Locate the cell with the specified text and output its (X, Y) center coordinate. 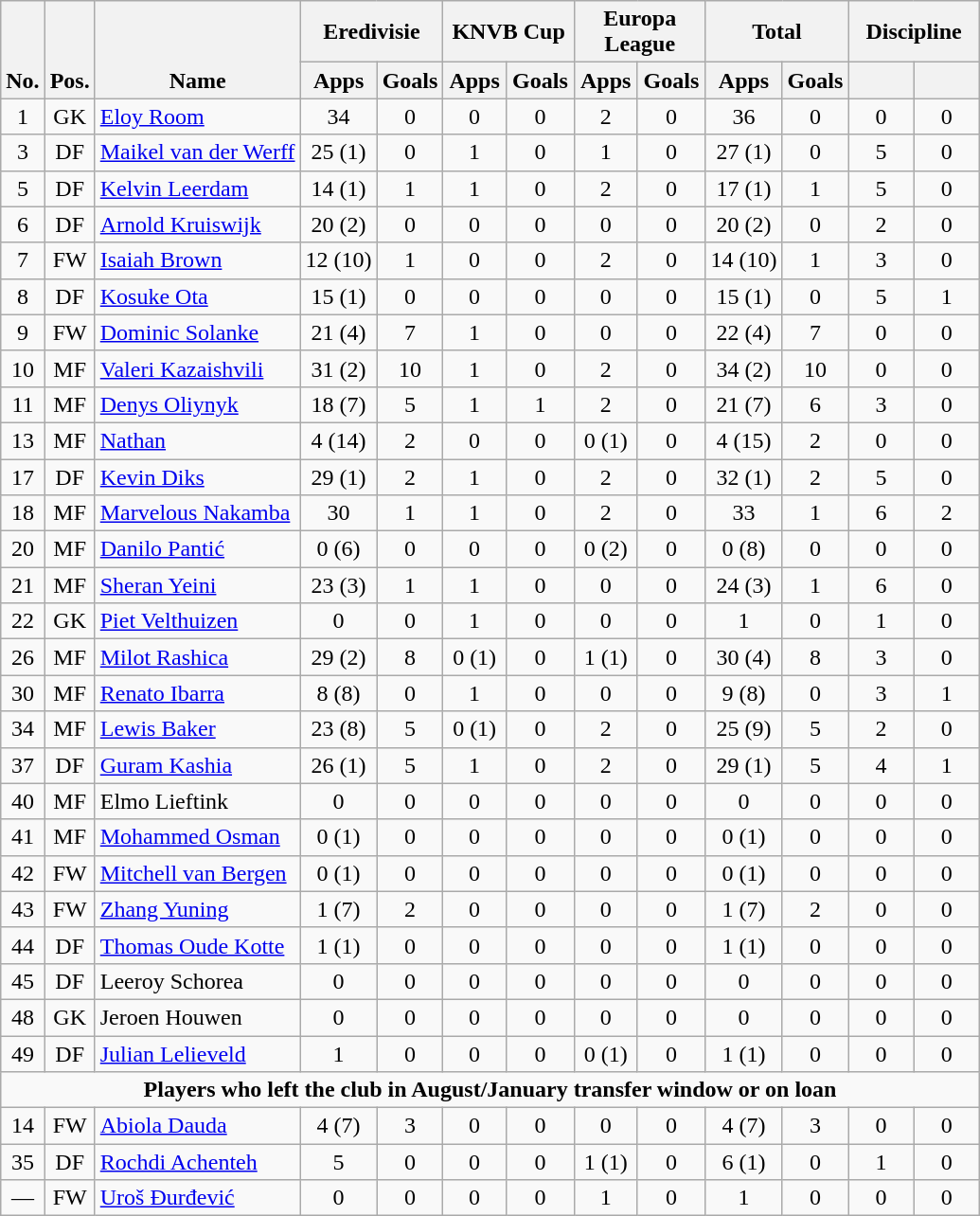
45 (23, 981)
30 (4) (744, 657)
11 (23, 404)
41 (23, 837)
36 (744, 116)
Guram Kashia (197, 765)
Pos. (70, 49)
13 (23, 440)
18 (7) (339, 404)
Elmo Lieftink (197, 801)
27 (1) (744, 152)
Thomas Oude Kotte (197, 945)
Eredivisie (371, 32)
33 (744, 513)
Players who left the club in August/January transfer window or on loan (490, 1090)
4 (881, 765)
17 (23, 476)
6 (1) (744, 1162)
Abiola Dauda (197, 1126)
Dominic Solanke (197, 332)
Sheran Yeini (197, 585)
Zhang Yuning (197, 909)
Lewis Baker (197, 729)
21 (23, 585)
Rochdi Achenteh (197, 1162)
40 (23, 801)
9 (23, 332)
Eloy Room (197, 116)
Mohammed Osman (197, 837)
25 (1) (339, 152)
17 (1) (744, 188)
KNVB Cup (509, 32)
0 (6) (339, 549)
Marvelous Nakamba (197, 513)
12 (10) (339, 260)
Kosuke Ota (197, 296)
Milot Rashica (197, 657)
Nathan (197, 440)
37 (23, 765)
21 (7) (744, 404)
Kelvin Leerdam (197, 188)
Discipline (915, 32)
23 (8) (339, 729)
14 (10) (744, 260)
23 (3) (339, 585)
18 (23, 513)
22 (4) (744, 332)
Denys Oliynyk (197, 404)
20 (23, 549)
32 (1) (744, 476)
— (23, 1198)
Jeroen Houwen (197, 1017)
35 (23, 1162)
29 (2) (339, 657)
24 (3) (744, 585)
21 (4) (339, 332)
4 (14) (339, 440)
Piet Velthuizen (197, 621)
Kevin Diks (197, 476)
Leeroy Schorea (197, 981)
8 (8) (339, 693)
Danilo Pantić (197, 549)
Renato Ibarra (197, 693)
49 (23, 1054)
Europa League (640, 32)
No. (23, 49)
48 (23, 1017)
Julian Lelieveld (197, 1054)
Valeri Kazaishvili (197, 368)
Arnold Kruiswijk (197, 224)
44 (23, 945)
31 (2) (339, 368)
Uroš Đurđević (197, 1198)
14 (23, 1126)
0 (2) (606, 549)
26 (23, 657)
14 (1) (339, 188)
26 (1) (339, 765)
Mitchell van Bergen (197, 873)
43 (23, 909)
Total (776, 32)
22 (23, 621)
Name (197, 49)
4 (15) (744, 440)
34 (2) (744, 368)
42 (23, 873)
Maikel van der Werff (197, 152)
0 (8) (744, 549)
Isaiah Brown (197, 260)
9 (8) (744, 693)
25 (9) (744, 729)
